Locate the cell with the specified text and output its [x, y] center coordinate. 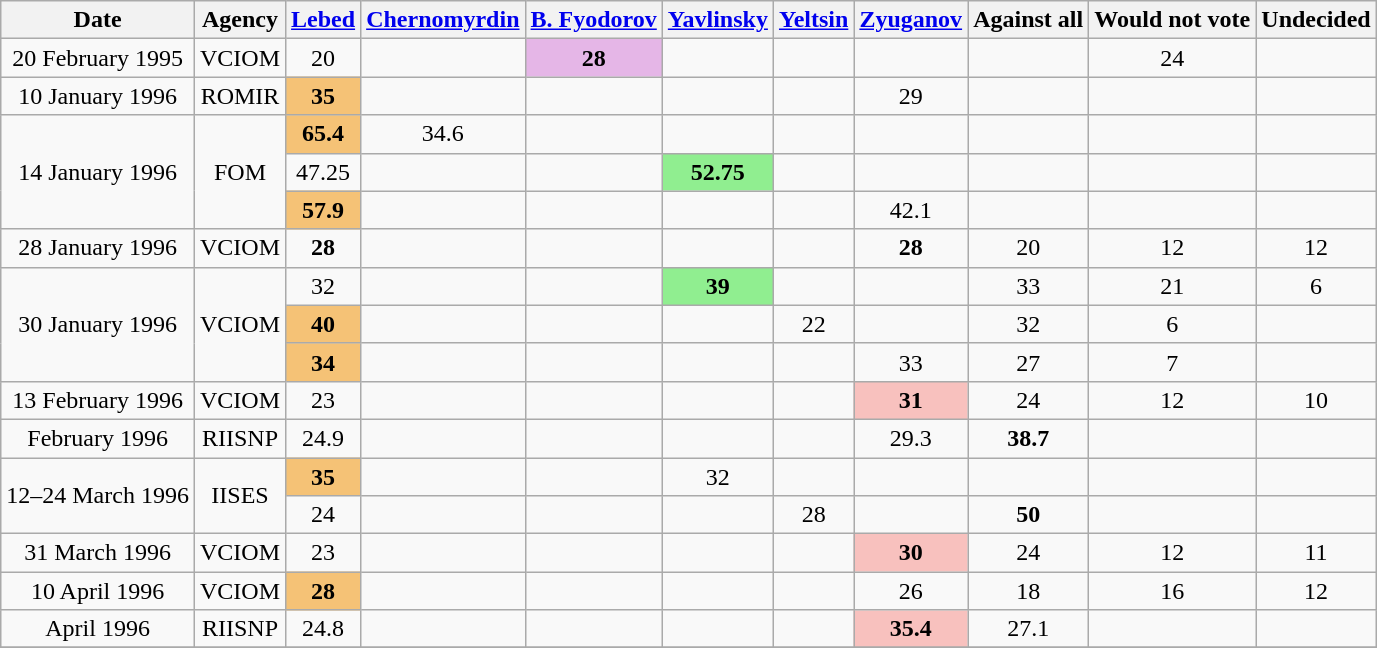
Against all [1028, 20]
7 [1172, 362]
Lebed [324, 20]
FOM [240, 172]
Yavlinsky [718, 20]
16 [1172, 591]
26 [911, 591]
30 January 1996 [98, 324]
Agency [240, 20]
IISES [240, 496]
34.6 [443, 134]
April 1996 [98, 629]
12–24 March 1996 [98, 496]
21 [1172, 286]
27 [1028, 362]
13 February 1996 [98, 400]
Chernomyrdin [443, 20]
10 January 1996 [98, 96]
42.1 [911, 210]
31 March 1996 [98, 553]
27.1 [1028, 629]
Yeltsin [813, 20]
30 [911, 553]
24.9 [324, 438]
ROMIR [240, 96]
47.25 [324, 172]
10 [1316, 400]
29.3 [911, 438]
40 [324, 324]
65.4 [324, 134]
24.8 [324, 629]
Would not vote [1172, 20]
31 [911, 400]
11 [1316, 553]
35.4 [911, 629]
Zyuganov [911, 20]
39 [718, 286]
52.75 [718, 172]
18 [1028, 591]
20 February 1995 [98, 58]
29 [911, 96]
34 [324, 362]
22 [813, 324]
38.7 [1028, 438]
57.9 [324, 210]
B. Fyodorov [594, 20]
14 January 1996 [98, 172]
50 [1028, 515]
February 1996 [98, 438]
Date [98, 20]
10 April 1996 [98, 591]
28 January 1996 [98, 248]
Undecided [1316, 20]
